Locate the cell with the specified text and output its (x, y) center coordinate. 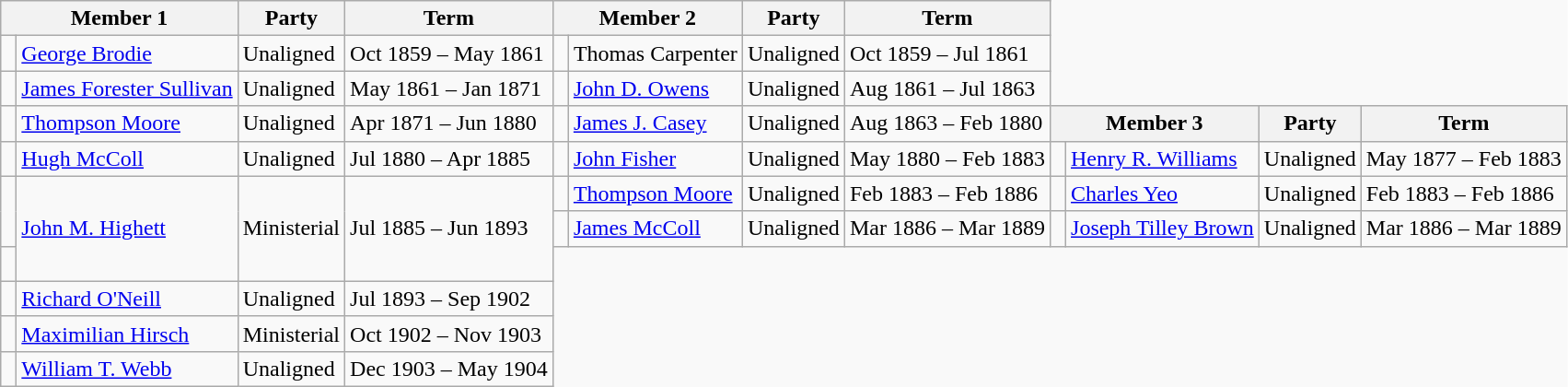
George Brodie (127, 53)
Aug 1861 – Jul 1863 (947, 88)
Thomas Carpenter (656, 53)
John D. Owens (656, 88)
Hugh McColl (127, 158)
Oct 1902 – Nov 1903 (449, 334)
Richard O'Neill (127, 299)
William T. Webb (127, 369)
James J. Casey (656, 123)
Member 2 (647, 18)
Oct 1859 – May 1861 (449, 53)
Jul 1880 – Apr 1885 (449, 158)
Maximilian Hirsch (127, 334)
Member 3 (1155, 123)
Aug 1863 – Feb 1880 (947, 123)
Jul 1885 – Jun 1893 (449, 229)
Apr 1871 – Jun 1880 (449, 123)
John M. Highett (127, 229)
Member 1 (120, 18)
Henry R. Williams (1163, 158)
May 1880 – Feb 1883 (947, 158)
Oct 1859 – Jul 1861 (947, 53)
May 1861 – Jan 1871 (449, 88)
James Forester Sullivan (127, 88)
John Fisher (656, 158)
Joseph Tilley Brown (1163, 229)
May 1877 – Feb 1883 (1464, 158)
Dec 1903 – May 1904 (449, 369)
James McColl (656, 229)
Charles Yeo (1163, 193)
Jul 1893 – Sep 1902 (449, 299)
